Return the [X, Y] coordinate for the center point of the cell that contains the specified text.  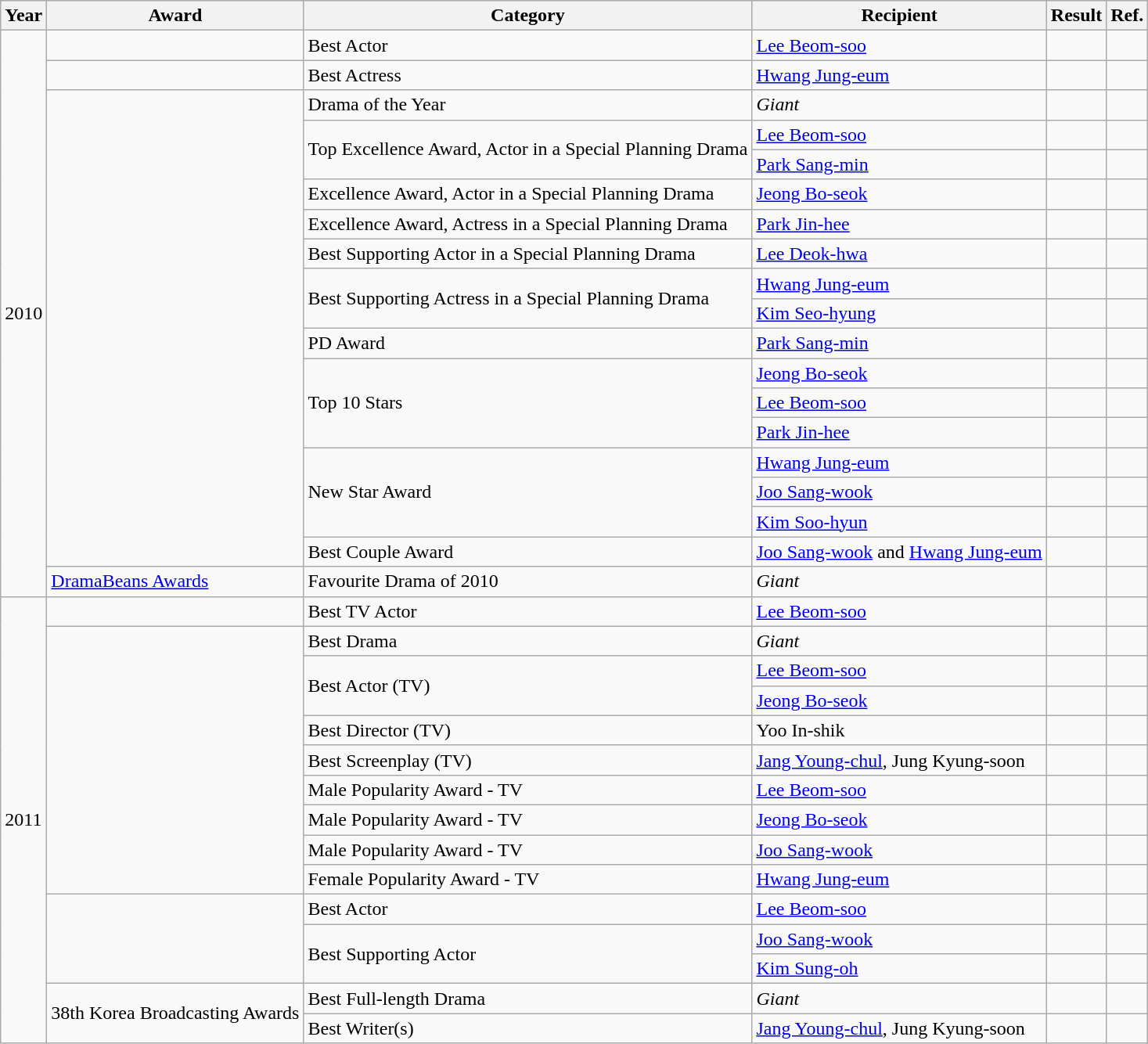
New Star Award [527, 492]
Award [175, 16]
Best Screenplay (TV) [527, 760]
Best Full-length Drama [527, 999]
Best Director (TV) [527, 730]
Joo Sang-wook and Hwang Jung-eum [899, 552]
Best Supporting Actor in a Special Planning Drama [527, 254]
Kim Sung-oh [899, 969]
Lee Deok-hwa [899, 254]
Female Popularity Award - TV [527, 880]
Best Writer(s) [527, 1028]
Result [1076, 16]
Drama of the Year [527, 105]
Category [527, 16]
Best Actor (TV) [527, 686]
Yoo In-shik [899, 730]
Kim Soo-hyun [899, 522]
DramaBeans Awards [175, 581]
PD Award [527, 343]
Excellence Award, Actress in a Special Planning Drama [527, 224]
Ref. [1127, 16]
2011 [23, 820]
Excellence Award, Actor in a Special Planning Drama [527, 194]
Kim Seo-hyung [899, 313]
Year [23, 16]
38th Korea Broadcasting Awards [175, 1013]
Best Supporting Actress in a Special Planning Drama [527, 298]
Best Drama [527, 641]
Best Actress [527, 75]
Recipient [899, 16]
Favourite Drama of 2010 [527, 581]
2010 [23, 313]
Top 10 Stars [527, 403]
Best Couple Award [527, 552]
Top Excellence Award, Actor in a Special Planning Drama [527, 149]
Best Supporting Actor [527, 954]
Best TV Actor [527, 611]
